Detect which cell encompasses the target text, then output its (X, Y) center coordinate. 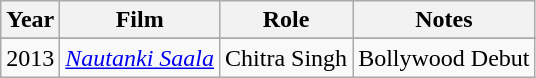
Bollywood Debut (444, 58)
Film (140, 20)
Chitra Singh (286, 58)
Nautanki Saala (140, 58)
Notes (444, 20)
Role (286, 20)
Year (30, 20)
2013 (30, 58)
